Determine the [x, y] coordinate at the center of the cell enclosing the given text.  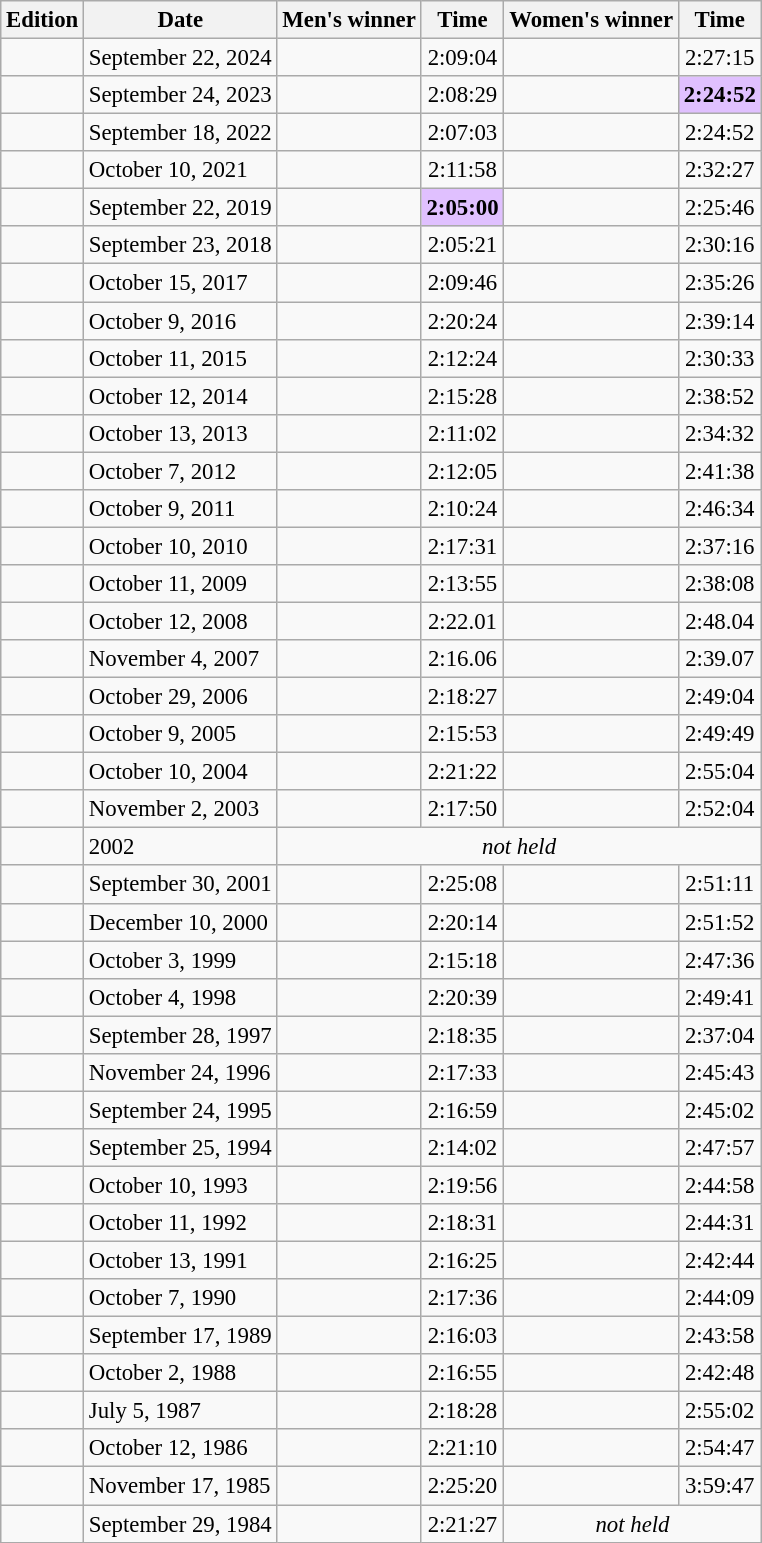
Men's winner [349, 20]
October 11, 1992 [180, 1223]
2:12:05 [462, 471]
2:11:02 [462, 433]
September 24, 1995 [180, 1110]
2:47:36 [720, 960]
November 4, 2007 [180, 659]
2:16.06 [462, 659]
2:15:18 [462, 960]
October 10, 2004 [180, 772]
2:07:03 [462, 133]
2:11:58 [462, 170]
2:37:04 [720, 1035]
2:15:28 [462, 396]
October 7, 2012 [180, 471]
November 17, 1985 [180, 1486]
October 9, 2016 [180, 321]
2:52:04 [720, 809]
2:47:57 [720, 1148]
2:17:50 [462, 809]
2:21:22 [462, 772]
2:18:31 [462, 1223]
November 24, 1996 [180, 1073]
2:05:00 [462, 208]
October 2, 1988 [180, 1373]
September 29, 1984 [180, 1524]
2:55:02 [720, 1411]
2:46:34 [720, 509]
November 2, 2003 [180, 809]
October 9, 2011 [180, 509]
2:49:41 [720, 997]
2:09:04 [462, 58]
October 4, 1998 [180, 997]
2:39.07 [720, 659]
2:27:15 [720, 58]
2:37:16 [720, 546]
September 30, 2001 [180, 885]
October 29, 2006 [180, 697]
2:17:33 [462, 1073]
2:39:14 [720, 321]
Edition [42, 20]
2:25:46 [720, 208]
September 18, 2022 [180, 133]
October 10, 1993 [180, 1185]
2:44:58 [720, 1185]
October 13, 1991 [180, 1261]
2:20:24 [462, 321]
2:49:49 [720, 734]
October 7, 1990 [180, 1298]
2:42:48 [720, 1373]
2:51:52 [720, 922]
2:17:31 [462, 546]
September 17, 1989 [180, 1336]
October 13, 2013 [180, 433]
October 3, 1999 [180, 960]
2:30:33 [720, 358]
2:44:09 [720, 1298]
2:13:55 [462, 584]
December 10, 2000 [180, 922]
October 12, 1986 [180, 1449]
2:16:55 [462, 1373]
2:16:03 [462, 1336]
2:25:20 [462, 1486]
3:59:47 [720, 1486]
2:25:08 [462, 885]
2:21:27 [462, 1524]
2002 [180, 847]
2:45:02 [720, 1110]
October 9, 2005 [180, 734]
October 12, 2008 [180, 621]
2:05:21 [462, 245]
September 24, 2023 [180, 95]
September 25, 1994 [180, 1148]
October 11, 2015 [180, 358]
2:09:46 [462, 283]
2:55:04 [720, 772]
2:17:36 [462, 1298]
2:38:08 [720, 584]
2:43:58 [720, 1336]
2:34:32 [720, 433]
2:22.01 [462, 621]
2:20:39 [462, 997]
October 10, 2021 [180, 170]
2:42:44 [720, 1261]
2:15:53 [462, 734]
2:18:35 [462, 1035]
2:20:14 [462, 922]
2:49:04 [720, 697]
2:16:25 [462, 1261]
2:54:47 [720, 1449]
2:41:38 [720, 471]
2:12:24 [462, 358]
2:38:52 [720, 396]
2:10:24 [462, 509]
September 22, 2019 [180, 208]
2:21:10 [462, 1449]
October 11, 2009 [180, 584]
Date [180, 20]
October 15, 2017 [180, 283]
July 5, 1987 [180, 1411]
2:18:28 [462, 1411]
October 10, 2010 [180, 546]
2:48.04 [720, 621]
2:44:31 [720, 1223]
2:16:59 [462, 1110]
September 28, 1997 [180, 1035]
2:08:29 [462, 95]
2:30:16 [720, 245]
2:35:26 [720, 283]
2:19:56 [462, 1185]
2:32:27 [720, 170]
2:14:02 [462, 1148]
September 23, 2018 [180, 245]
2:51:11 [720, 885]
October 12, 2014 [180, 396]
2:18:27 [462, 697]
2:45:43 [720, 1073]
Women's winner [592, 20]
September 22, 2024 [180, 58]
